Search for the cell housing the specified text and yield its (X, Y) center coordinate. 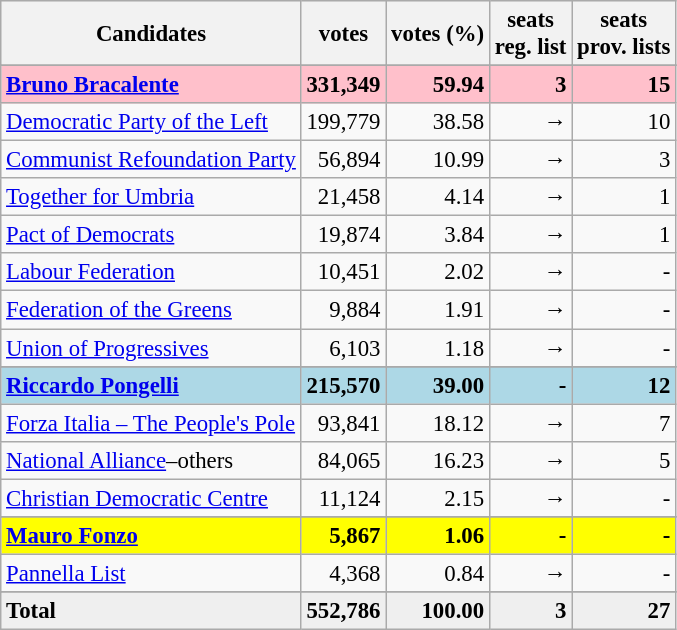
10 (624, 122)
10,451 (344, 273)
84,065 (344, 460)
21,458 (344, 197)
Pannella List (151, 573)
100.00 (438, 611)
39.00 (438, 385)
9,884 (344, 310)
19,874 (344, 235)
10.99 (438, 160)
Candidates (151, 34)
Christian Democratic Centre (151, 498)
3.84 (438, 235)
Together for Umbria (151, 197)
93,841 (344, 423)
Communist Refoundation Party (151, 160)
199,779 (344, 122)
Democratic Party of the Left (151, 122)
4,368 (344, 573)
11,124 (344, 498)
5,867 (344, 536)
15 (624, 85)
Bruno Bracalente (151, 85)
Mauro Fonzo (151, 536)
5 (624, 460)
1.91 (438, 310)
552,786 (344, 611)
seatsreg. list (530, 34)
4.14 (438, 197)
Riccardo Pongelli (151, 385)
0.84 (438, 573)
votes (%) (438, 34)
16.23 (438, 460)
12 (624, 385)
215,570 (344, 385)
National Alliance–others (151, 460)
1.06 (438, 536)
2.02 (438, 273)
6,103 (344, 348)
59.94 (438, 85)
2.15 (438, 498)
Pact of Democrats (151, 235)
56,894 (344, 160)
Union of Progressives (151, 348)
38.58 (438, 122)
331,349 (344, 85)
Total (151, 611)
27 (624, 611)
Forza Italia – The People's Pole (151, 423)
18.12 (438, 423)
1.18 (438, 348)
Federation of the Greens (151, 310)
votes (344, 34)
Labour Federation (151, 273)
seatsprov. lists (624, 34)
7 (624, 423)
